Provide the (X, Y) coordinate of the cell's center where the given text is located.  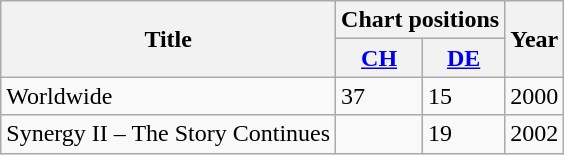
Worldwide (168, 96)
Synergy II – The Story Continues (168, 134)
19 (464, 134)
2002 (534, 134)
2000 (534, 96)
CH (380, 58)
Year (534, 39)
DE (464, 58)
37 (380, 96)
15 (464, 96)
Title (168, 39)
Chart positions (420, 20)
